Capture the cell that displays the provided text and extract its (x, y) central coordinate. 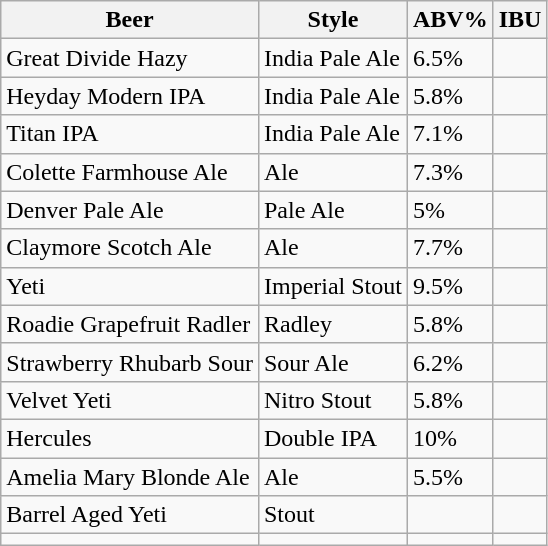
Double IPA (332, 438)
7.7% (450, 248)
Nitro Stout (332, 400)
Imperial Stout (332, 286)
Velvet Yeti (130, 400)
7.1% (450, 134)
10% (450, 438)
Stout (332, 515)
Strawberry Rhubarb Sour (130, 362)
Hercules (130, 438)
Titan IPA (130, 134)
Barrel Aged Yeti (130, 515)
Roadie Grapefruit Radler (130, 324)
Sour Ale (332, 362)
IBU (520, 20)
Claymore Scotch Ale (130, 248)
Yeti (130, 286)
5.5% (450, 477)
Beer (130, 20)
6.5% (450, 58)
Great Divide Hazy (130, 58)
Amelia Mary Blonde Ale (130, 477)
Pale Ale (332, 210)
Heyday Modern IPA (130, 96)
Style (332, 20)
5% (450, 210)
Denver Pale Ale (130, 210)
9.5% (450, 286)
6.2% (450, 362)
7.3% (450, 172)
Radley (332, 324)
ABV% (450, 20)
Colette Farmhouse Ale (130, 172)
